Output the (x, y) coordinate of the center of the cell containing the given text.  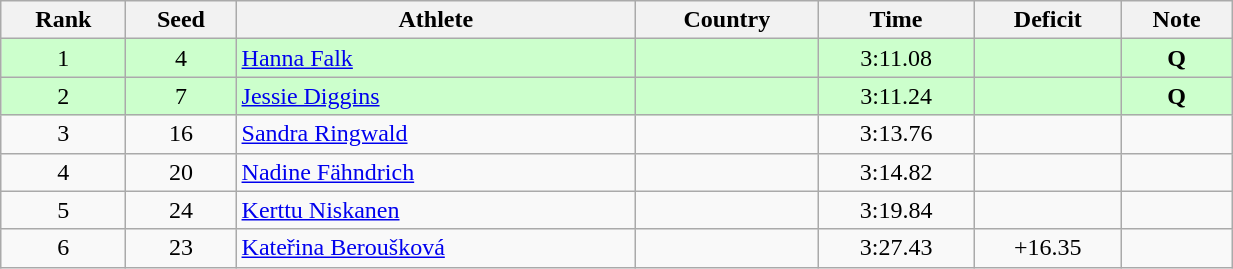
Deficit (1048, 20)
Kateřina Beroušková (436, 248)
+16.35 (1048, 248)
Rank (64, 20)
Kerttu Niskanen (436, 210)
Time (896, 20)
Seed (181, 20)
3:11.24 (896, 96)
23 (181, 248)
3 (64, 134)
16 (181, 134)
3:13.76 (896, 134)
7 (181, 96)
2 (64, 96)
3:11.08 (896, 58)
Note (1177, 20)
1 (64, 58)
Country (727, 20)
20 (181, 172)
Athlete (436, 20)
3:27.43 (896, 248)
3:14.82 (896, 172)
Sandra Ringwald (436, 134)
3:19.84 (896, 210)
Hanna Falk (436, 58)
6 (64, 248)
5 (64, 210)
24 (181, 210)
Nadine Fähndrich (436, 172)
Jessie Diggins (436, 96)
